Capture the cell that displays the provided text and extract its [X, Y] central coordinate. 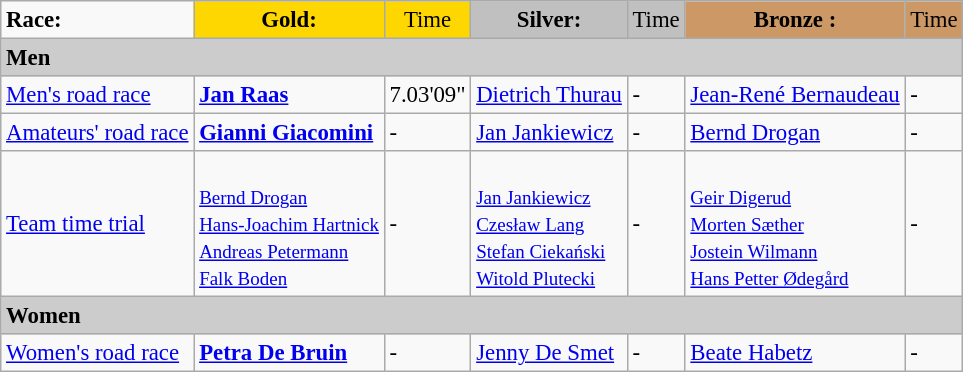
Bernd Drogan Hans-Joachim Hartnick Andreas Petermann Falk Boden [289, 224]
Bernd Drogan [795, 133]
Race: [98, 20]
Petra De Bruin [289, 353]
Gold: [289, 20]
Jan Jankiewicz Czesław Lang Stefan Ciekański Witold Plutecki [549, 224]
Jenny De Smet [549, 353]
Men's road race [98, 95]
Amateurs' road race [98, 133]
Gianni Giacomini [289, 133]
Women [482, 316]
Jean-René Bernaudeau [795, 95]
Men [482, 58]
Jan Jankiewicz [549, 133]
Geir Digerud Morten Sæther Jostein Wilmann Hans Petter Ødegård [795, 224]
Team time trial [98, 224]
Beate Habetz [795, 353]
Women's road race [98, 353]
7.03'09" [428, 95]
Bronze : [795, 20]
Silver: [549, 20]
Jan Raas [289, 95]
Dietrich Thurau [549, 95]
